Scan for the cell matching the given text and deliver its (x, y) coordinate at center. 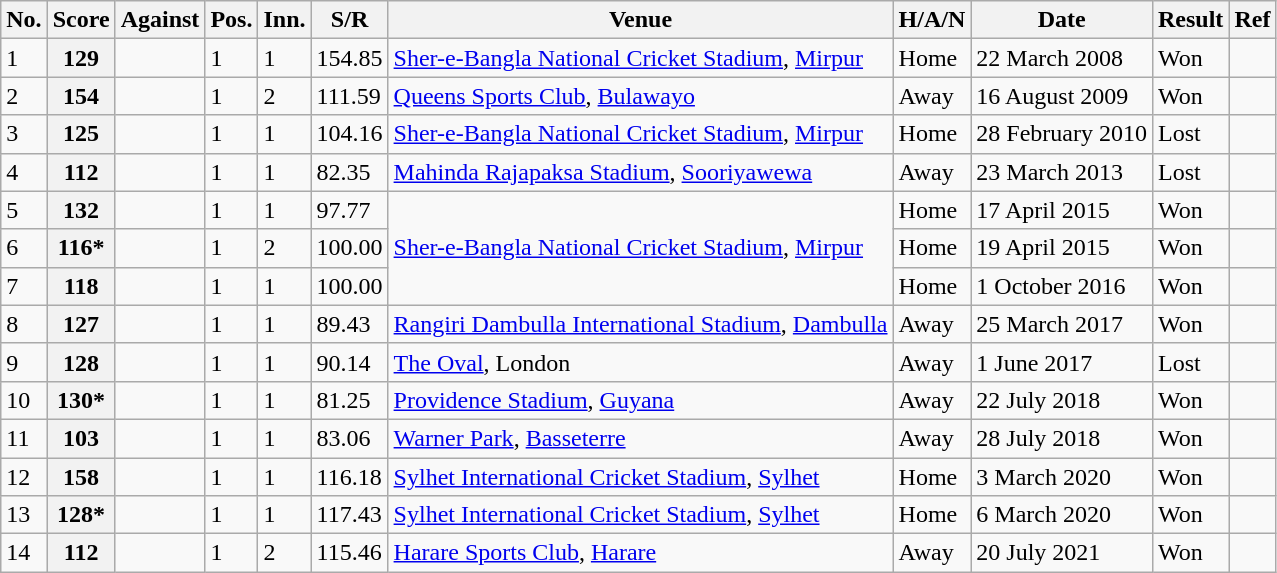
16 August 2009 (1062, 96)
13 (24, 515)
82.35 (350, 172)
127 (81, 324)
17 April 2015 (1062, 210)
97.77 (350, 210)
Ref (1252, 20)
3 March 2020 (1062, 477)
Venue (640, 20)
103 (81, 438)
Result (1190, 20)
81.25 (350, 400)
132 (81, 210)
115.46 (350, 553)
14 (24, 553)
116.18 (350, 477)
154.85 (350, 58)
5 (24, 210)
Harare Sports Club, Harare (640, 553)
20 July 2021 (1062, 553)
130* (81, 400)
28 February 2010 (1062, 134)
125 (81, 134)
Date (1062, 20)
89.43 (350, 324)
6 (24, 248)
H/A/N (932, 20)
116* (81, 248)
117.43 (350, 515)
1 June 2017 (1062, 362)
11 (24, 438)
Inn. (284, 20)
7 (24, 286)
90.14 (350, 362)
6 March 2020 (1062, 515)
22 March 2008 (1062, 58)
154 (81, 96)
Score (81, 20)
Pos. (232, 20)
83.06 (350, 438)
1 October 2016 (1062, 286)
104.16 (350, 134)
111.59 (350, 96)
Providence Stadium, Guyana (640, 400)
8 (24, 324)
10 (24, 400)
19 April 2015 (1062, 248)
118 (81, 286)
Against (160, 20)
3 (24, 134)
128* (81, 515)
The Oval, London (640, 362)
4 (24, 172)
12 (24, 477)
Rangiri Dambulla International Stadium, Dambulla (640, 324)
23 March 2013 (1062, 172)
22 July 2018 (1062, 400)
Warner Park, Basseterre (640, 438)
No. (24, 20)
S/R (350, 20)
25 March 2017 (1062, 324)
129 (81, 58)
28 July 2018 (1062, 438)
Queens Sports Club, Bulawayo (640, 96)
Mahinda Rajapaksa Stadium, Sooriyawewa (640, 172)
9 (24, 362)
158 (81, 477)
128 (81, 362)
